Return the (X, Y) coordinate for the center point of the cell that contains the specified text.  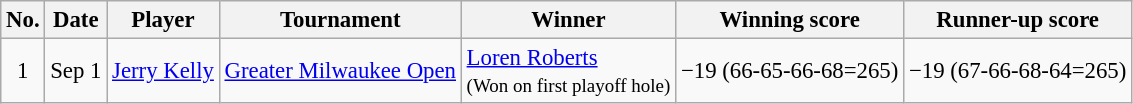
Winning score (790, 20)
Greater Milwaukee Open (340, 72)
1 (23, 72)
−19 (66-65-66-68=265) (790, 72)
No. (23, 20)
Sep 1 (76, 72)
Jerry Kelly (163, 72)
Runner-up score (1018, 20)
Loren Roberts(Won on first playoff hole) (568, 72)
Winner (568, 20)
Date (76, 20)
Player (163, 20)
−19 (67-66-68-64=265) (1018, 72)
Tournament (340, 20)
